From the cell containing the given text, extract its center point as [X, Y] coordinate. 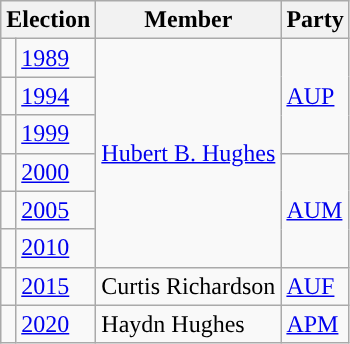
AUM [315, 210]
Curtis Richardson [188, 286]
2015 [56, 286]
Hubert B. Hughes [188, 153]
Member [188, 20]
1989 [56, 58]
Haydn Hughes [188, 324]
Election [48, 20]
2005 [56, 210]
2000 [56, 172]
1994 [56, 96]
AUP [315, 96]
2020 [56, 324]
1999 [56, 134]
Party [315, 20]
2010 [56, 248]
AUF [315, 286]
APM [315, 324]
